For the text-containing cell, return its midpoint in (X, Y) coordinate format. 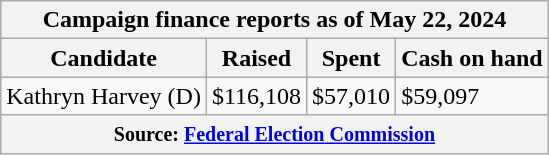
$59,097 (472, 96)
$57,010 (352, 96)
Campaign finance reports as of May 22, 2024 (274, 20)
Candidate (104, 58)
Cash on hand (472, 58)
Kathryn Harvey (D) (104, 96)
$116,108 (256, 96)
Raised (256, 58)
Source: Federal Election Commission (274, 134)
Spent (352, 58)
